For the text-containing cell, return its midpoint in [X, Y] coordinate format. 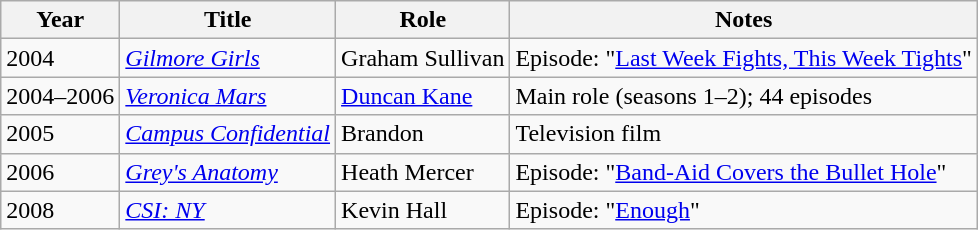
Graham Sullivan [423, 58]
Veronica Mars [228, 96]
Episode: "Band-Aid Covers the Bullet Hole" [744, 172]
Title [228, 20]
Episode: "Enough" [744, 210]
Episode: "Last Week Fights, This Week Tights" [744, 58]
Heath Mercer [423, 172]
Gilmore Girls [228, 58]
Notes [744, 20]
2006 [60, 172]
Main role (seasons 1–2); 44 episodes [744, 96]
Grey's Anatomy [228, 172]
2004–2006 [60, 96]
Role [423, 20]
Year [60, 20]
2004 [60, 58]
Campus Confidential [228, 134]
Duncan Kane [423, 96]
Brandon [423, 134]
Kevin Hall [423, 210]
2008 [60, 210]
CSI: NY [228, 210]
2005 [60, 134]
Television film [744, 134]
